Identify which cell holds the provided text, then report its [x, y] central coordinate. 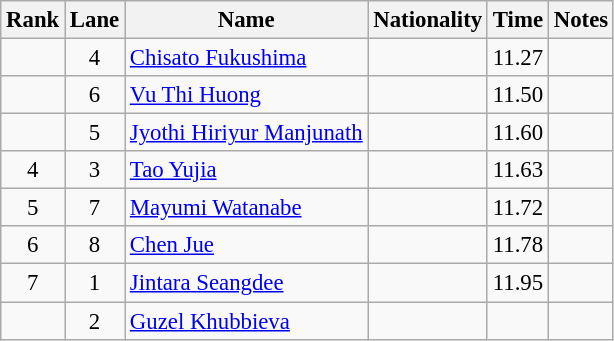
Rank [33, 20]
Time [518, 20]
Chisato Fukushima [246, 58]
Guzel Khubbieva [246, 321]
Jyothi Hiriyur Manjunath [246, 133]
Name [246, 20]
Nationality [428, 20]
2 [95, 321]
11.27 [518, 58]
11.50 [518, 95]
11.95 [518, 283]
Chen Jue [246, 245]
Jintara Seangdee [246, 283]
11.78 [518, 245]
Tao Yujia [246, 170]
Lane [95, 20]
3 [95, 170]
Mayumi Watanabe [246, 208]
11.60 [518, 133]
1 [95, 283]
Notes [580, 20]
8 [95, 245]
11.72 [518, 208]
Vu Thi Huong [246, 95]
11.63 [518, 170]
